Search for the cell housing the specified text and yield its [X, Y] center coordinate. 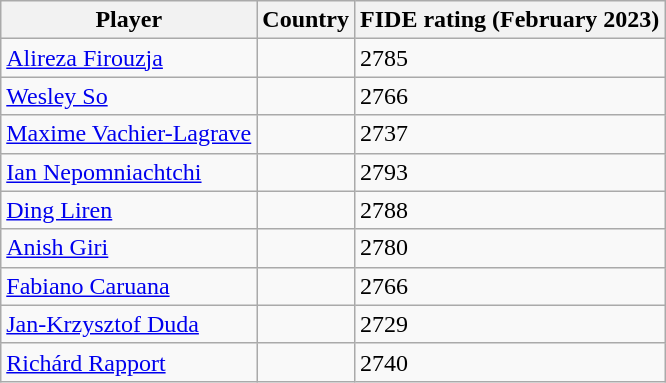
Country [306, 20]
Jan-Krzysztof Duda [129, 324]
Alireza Firouzja [129, 58]
FIDE rating (February 2023) [510, 20]
2729 [510, 324]
2788 [510, 210]
2785 [510, 58]
Maxime Vachier-Lagrave [129, 134]
2737 [510, 134]
Wesley So [129, 96]
Ian Nepomniachtchi [129, 172]
2780 [510, 248]
Richárd Rapport [129, 362]
Anish Giri [129, 248]
Fabiano Caruana [129, 286]
2740 [510, 362]
2793 [510, 172]
Ding Liren [129, 210]
Player [129, 20]
